For the text-containing cell, return its midpoint in [x, y] coordinate format. 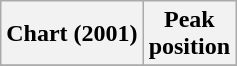
Peakposition [189, 34]
Chart (2001) [72, 34]
